Scan for the cell matching the given text and deliver its (X, Y) coordinate at center. 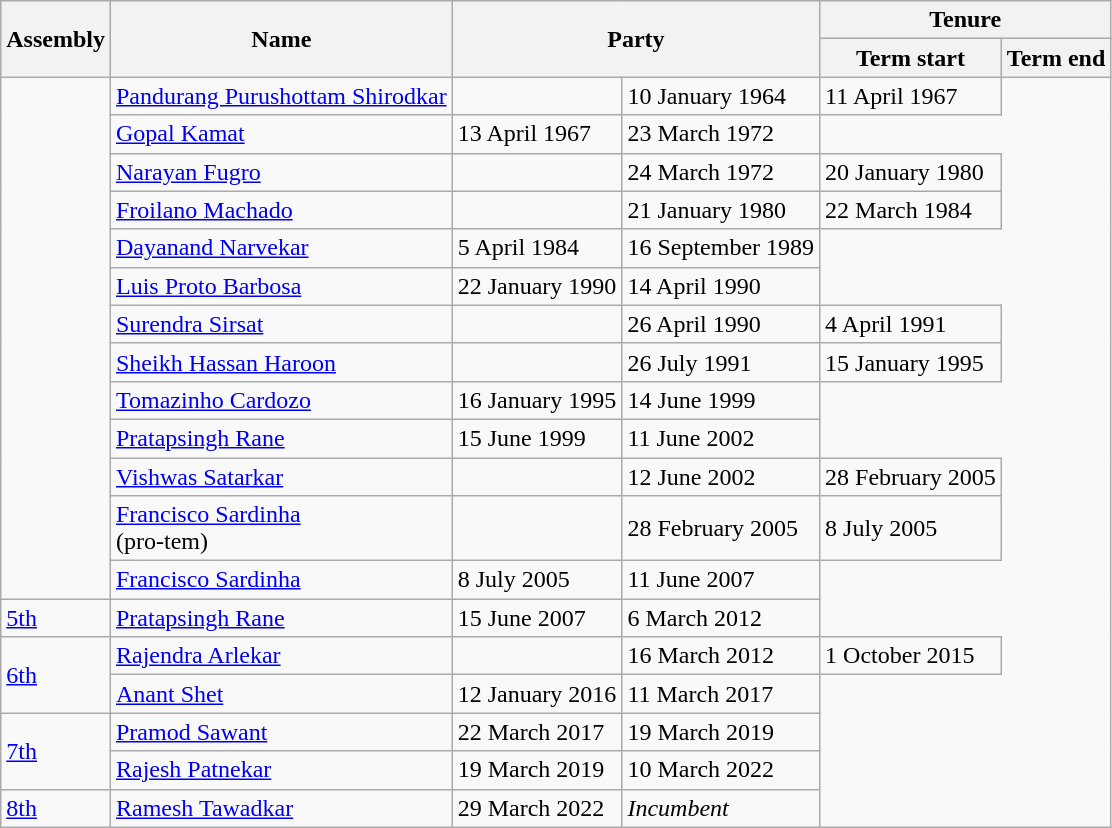
Pandurang Purushottam Shirodkar (281, 96)
20 January 1980 (911, 172)
14 April 1990 (721, 286)
22 January 1990 (537, 286)
8th (56, 808)
Assembly (56, 39)
Rajesh Patnekar (281, 770)
Tenure (966, 20)
Dayanand Narvekar (281, 248)
26 April 1990 (721, 324)
Term end (1056, 58)
15 January 1995 (911, 362)
Gopal Kamat (281, 134)
16 September 1989 (721, 248)
Francisco Sardinha (281, 580)
15 June 2007 (537, 618)
6th (56, 675)
11 April 1967 (911, 96)
5th (56, 618)
13 April 1967 (537, 134)
Term start (911, 58)
4 April 1991 (911, 324)
Luis Proto Barbosa (281, 286)
12 June 2002 (721, 477)
6 March 2012 (721, 618)
7th (56, 751)
Narayan Fugro (281, 172)
11 June 2002 (721, 438)
24 March 1972 (721, 172)
16 March 2012 (721, 656)
23 March 1972 (721, 134)
11 June 2007 (721, 580)
11 March 2017 (721, 694)
Ramesh Tawadkar (281, 808)
Anant Shet (281, 694)
Incumbent (721, 808)
Francisco Sardinha(pro-tem) (281, 528)
29 March 2022 (537, 808)
1 October 2015 (911, 656)
22 March 2017 (537, 732)
12 January 2016 (537, 694)
21 January 1980 (721, 210)
16 January 1995 (537, 400)
10 March 2022 (721, 770)
Vishwas Satarkar (281, 477)
Name (281, 39)
Froilano Machado (281, 210)
5 April 1984 (537, 248)
14 June 1999 (721, 400)
Surendra Sirsat (281, 324)
Rajendra Arlekar (281, 656)
22 March 1984 (911, 210)
Party (636, 39)
Sheikh Hassan Haroon (281, 362)
Tomazinho Cardozo (281, 400)
Pramod Sawant (281, 732)
15 June 1999 (537, 438)
10 January 1964 (721, 96)
26 July 1991 (721, 362)
